Scan for the cell matching the given text and deliver its (x, y) coordinate at center. 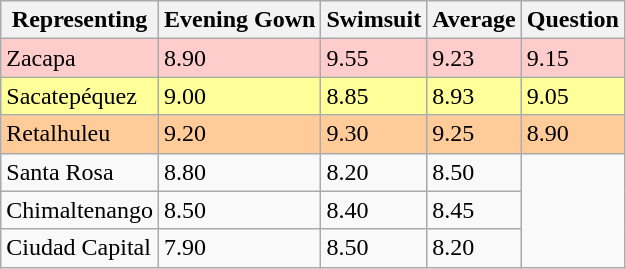
8.80 (239, 172)
Retalhuleu (80, 134)
Ciudad Capital (80, 248)
Question (572, 20)
Chimaltenango (80, 210)
9.15 (572, 58)
8.85 (374, 96)
9.25 (474, 134)
Evening Gown (239, 20)
8.93 (474, 96)
Swimsuit (374, 20)
9.05 (572, 96)
9.30 (374, 134)
8.40 (374, 210)
9.20 (239, 134)
Sacatepéquez (80, 96)
7.90 (239, 248)
Average (474, 20)
Santa Rosa (80, 172)
9.23 (474, 58)
9.00 (239, 96)
Representing (80, 20)
Zacapa (80, 58)
8.45 (474, 210)
9.55 (374, 58)
